Scan for the cell matching the given text and deliver its (x, y) coordinate at center. 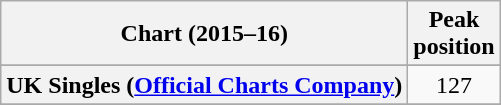
Peak position (454, 34)
UK Singles (Official Charts Company) (204, 85)
Chart (2015–16) (204, 34)
127 (454, 85)
